Scan for the cell matching the given text and deliver its (x, y) coordinate at center. 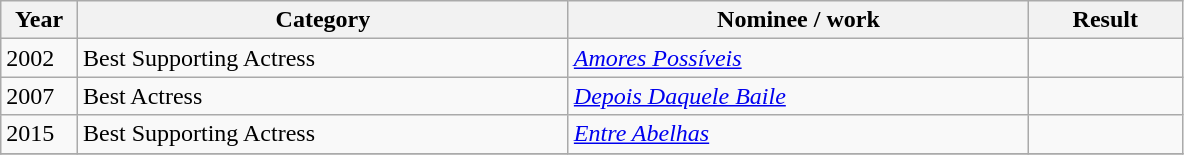
Amores Possíveis (798, 58)
Best Actress (322, 96)
Nominee / work (798, 20)
2007 (40, 96)
Depois Daquele Baile (798, 96)
2015 (40, 134)
2002 (40, 58)
Entre Abelhas (798, 134)
Year (40, 20)
Result (1106, 20)
Category (322, 20)
